Return the [X, Y] coordinate for the center point of the cell that contains the specified text.  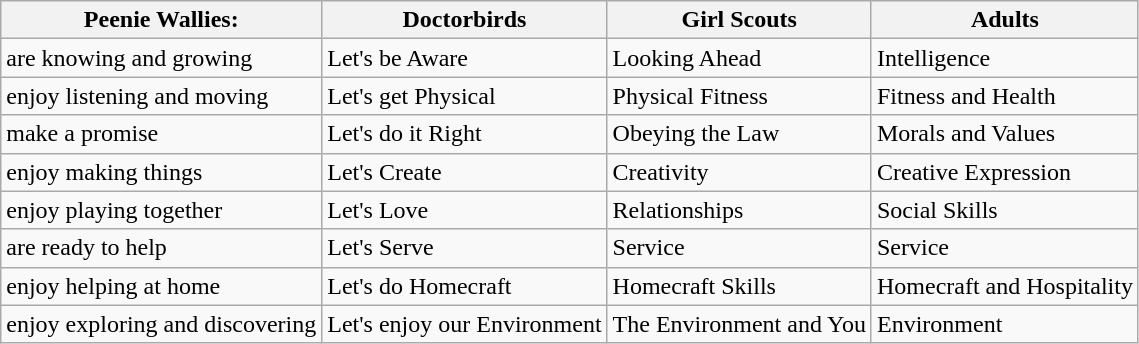
Let's Serve [464, 248]
Let's Love [464, 210]
are ready to help [162, 248]
Environment [1004, 324]
Let's do Homecraft [464, 286]
Let's get Physical [464, 96]
make a promise [162, 134]
Obeying the Law [739, 134]
Intelligence [1004, 58]
Looking Ahead [739, 58]
Fitness and Health [1004, 96]
Physical Fitness [739, 96]
Adults [1004, 20]
are knowing and growing [162, 58]
Homecraft Skills [739, 286]
Social Skills [1004, 210]
enjoy playing together [162, 210]
enjoy exploring and discovering [162, 324]
Let's enjoy our Environment [464, 324]
Let's Create [464, 172]
Morals and Values [1004, 134]
Let's do it Right [464, 134]
Peenie Wallies: [162, 20]
Relationships [739, 210]
Creative Expression [1004, 172]
enjoy making things [162, 172]
The Environment and You [739, 324]
Girl Scouts [739, 20]
enjoy helping at home [162, 286]
Homecraft and Hospitality [1004, 286]
enjoy listening and moving [162, 96]
Creativity [739, 172]
Let's be Aware [464, 58]
Doctorbirds [464, 20]
